Extract the (x, y) coordinate from the center of the cell holding the provided text.  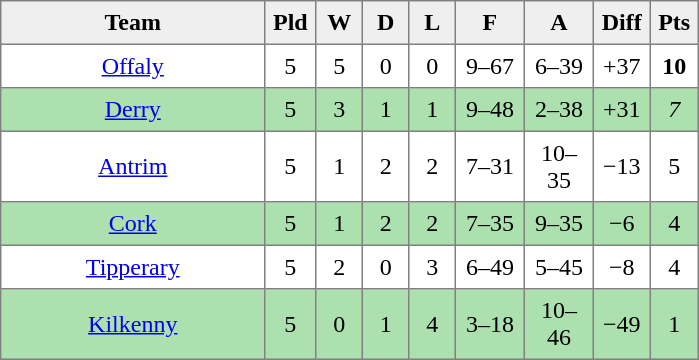
6–49 (490, 267)
9–35 (558, 224)
10 (674, 66)
7 (674, 110)
Antrim (133, 166)
A (558, 23)
F (490, 23)
6–39 (558, 66)
L (432, 23)
Cork (133, 224)
Diff (621, 23)
−6 (621, 224)
Tipperary (133, 267)
+31 (621, 110)
3–18 (490, 324)
−49 (621, 324)
2–38 (558, 110)
Pts (674, 23)
10–46 (558, 324)
D (385, 23)
−13 (621, 166)
9–67 (490, 66)
Derry (133, 110)
9–48 (490, 110)
Team (133, 23)
7–35 (490, 224)
Kilkenny (133, 324)
−8 (621, 267)
Offaly (133, 66)
10–35 (558, 166)
5–45 (558, 267)
W (339, 23)
7–31 (490, 166)
+37 (621, 66)
Pld (290, 23)
